For the text-containing cell, return its midpoint in [x, y] coordinate format. 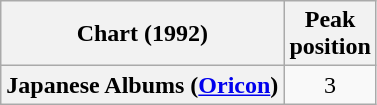
Japanese Albums (Oricon) [142, 85]
Chart (1992) [142, 34]
Peak position [330, 34]
3 [330, 85]
